Find where the given text appears and provide that cell's center as [x, y] coordinate. 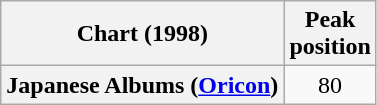
Chart (1998) [142, 34]
Peak position [330, 34]
Japanese Albums (Oricon) [142, 85]
80 [330, 85]
